Return the (X, Y) coordinate for the center point of the cell that contains the specified text.  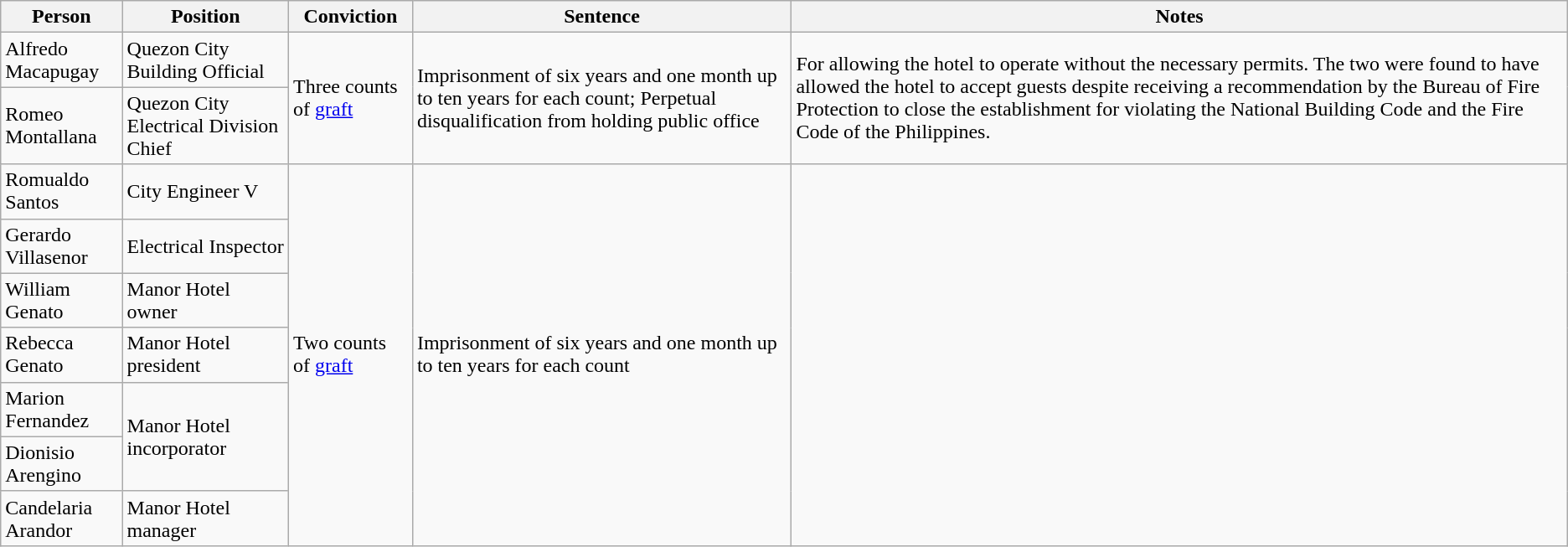
Marion Fernandez (62, 409)
Gerardo Villasenor (62, 246)
Person (62, 17)
Manor Hotel president (205, 355)
Romeo Montallana (62, 126)
Alfredo Macapugay (62, 60)
Manor Hotel manager (205, 518)
William Genato (62, 300)
Notes (1179, 17)
Manor Hotel incorporator (205, 436)
Electrical Inspector (205, 246)
Conviction (350, 17)
Manor Hotel owner (205, 300)
Quezon City Electrical Division Chief (205, 126)
Two counts of graft (350, 355)
Rebecca Genato (62, 355)
Imprisonment of six years and one month up to ten years for each count; Perpetual disqualification from holding public office (601, 99)
Imprisonment of six years and one month up to ten years for each count (601, 355)
Position (205, 17)
City Engineer V (205, 191)
Dionisio Arengino (62, 464)
Three counts of graft (350, 99)
Sentence (601, 17)
Romualdo Santos (62, 191)
Candelaria Arandor (62, 518)
Quezon City Building Official (205, 60)
